Capture the cell that displays the provided text and extract its (X, Y) central coordinate. 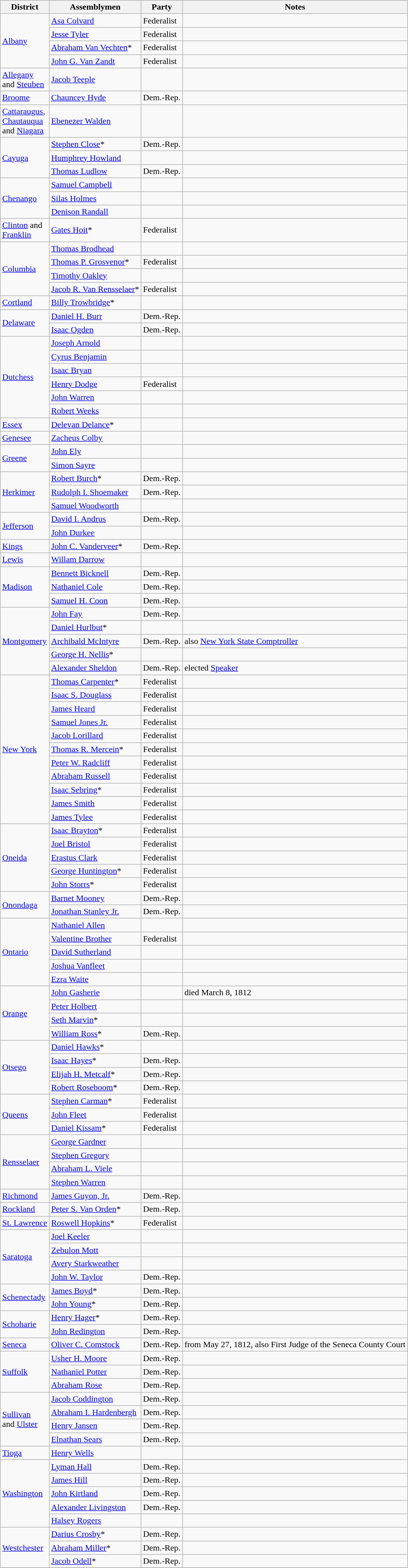
Joel Keeler (95, 1236)
Suffolk (25, 1372)
Abraham Russell (95, 776)
from May 27, 1812, also First Judge of the Seneca County Court (295, 1345)
Peter W. Radcliff (95, 763)
Daniel Hawks* (95, 1047)
John C. Vanderveer* (95, 546)
Cayuga (25, 158)
Broome (25, 98)
George Huntington* (95, 871)
Robert Roseboom* (95, 1088)
Avery Starkweather (95, 1263)
Samuel Campbell (95, 185)
Zebulon Mott (95, 1250)
John G. Van Zandt (95, 61)
Oliver C. Comstock (95, 1345)
Rudolph I. Shoemaker (95, 492)
Chauncey Hyde (95, 98)
Washington (25, 1493)
died March 8, 1812 (295, 993)
Richmond (25, 1196)
Abraham Miller* (95, 1548)
Usher H. Moore (95, 1358)
James Boyd* (95, 1290)
John Fleet (95, 1115)
Simon Sayre (95, 465)
Robert Weeks (95, 411)
Daniel Kissam* (95, 1128)
Nathaniel Cole (95, 587)
John Warren (95, 397)
Montgomery (25, 641)
Abraham Van Vechten* (95, 48)
John W. Taylor (95, 1277)
Thomas Brodhead (95, 249)
Erastus Clark (95, 857)
Samuel Woodworth (95, 506)
Samuel Jones Jr. (95, 722)
Lyman Hall (95, 1466)
John Kirtland (95, 1493)
Jacob Teeple (95, 80)
Chenango (25, 198)
Rockland (25, 1209)
Madison (25, 587)
Allegany and Steuben (25, 80)
Dutchess (25, 377)
Stephen Warren (95, 1182)
David Sutherland (95, 952)
Denison Randall (95, 212)
Jacob Odell* (95, 1561)
Stephen Close* (95, 144)
Delevan Delance* (95, 424)
Archibald McIntyre (95, 641)
Cortland (25, 303)
Henry Wells (95, 1453)
Rensselaer (25, 1162)
Joseph Arnold (95, 343)
Otsego (25, 1067)
Gates Hoit* (95, 230)
Isaac Bryan (95, 370)
Ebenezer Walden (95, 121)
James Heard (95, 709)
Delaware (25, 323)
Henry Jansen (95, 1426)
Robert Burch* (95, 479)
John Ely (95, 452)
Isaac Hayes* (95, 1060)
George H. Nellis* (95, 655)
Jacob Lorillard (95, 736)
Abraham Rose (95, 1385)
Valentine Brother (95, 939)
Nathaniel Allen (95, 925)
New York (25, 750)
Sullivan and Ulster (25, 1419)
Humphrey Howland (95, 158)
Lewis (25, 560)
John Redington (95, 1331)
Jacob R. Van Rensselaer* (95, 289)
Seth Marvin* (95, 1020)
Thomas Ludlow (95, 171)
Daniel H. Burr (95, 316)
St. Lawrence (25, 1223)
James Hill (95, 1480)
Jefferson (25, 526)
Stephen Gregory (95, 1155)
Kings (25, 546)
Cyrus Benjamin (95, 357)
John Gasherie (95, 993)
Abraham L. Viele (95, 1169)
Essex (25, 424)
Henry Hager* (95, 1318)
Joshua Vanfleet (95, 966)
Henry Dodge (95, 384)
Clinton and Franklin (25, 230)
Tioga (25, 1453)
Bennett Bicknell (95, 573)
Westchester (25, 1548)
Greene (25, 458)
John Durkee (95, 533)
James Tylee (95, 817)
Thomas R. Mercein* (95, 749)
Albany (25, 41)
John Storrs* (95, 885)
Jacob Coddington (95, 1399)
Billy Trowbridge* (95, 303)
Notes (295, 7)
Oneida (25, 857)
elected Speaker (295, 668)
John Fay (95, 614)
Samuel H. Coon (95, 600)
Daniel Hurlbut* (95, 627)
Silas Holmes (95, 198)
Party (162, 7)
Thomas Carpenter* (95, 682)
William Ross* (95, 1033)
Darius Crosby* (95, 1534)
Saratoga (25, 1257)
George Gardner (95, 1142)
Willam Darrow (95, 560)
Seneca (25, 1345)
Isaac Sebring* (95, 790)
Isaac Ogden (95, 330)
Schoharie (25, 1324)
Asa Colvard (95, 21)
John Young* (95, 1304)
Zacheus Colby (95, 438)
Joel Bristol (95, 844)
Timothy Oakley (95, 276)
Onondaga (25, 905)
Ontario (25, 952)
Alexander Livingston (95, 1507)
Barnet Mooney (95, 898)
Peter Holbert (95, 1006)
Columbia (25, 269)
David I. Andrus (95, 519)
Thomas P. Grosvenor* (95, 262)
Roswell Hopkins* (95, 1223)
also New York State Comptroller (295, 641)
Queens (25, 1115)
Jonathan Stanley Jr. (95, 912)
Nathaniel Potter (95, 1372)
Isaac S. Douglass (95, 695)
Peter S. Van Orden* (95, 1209)
Assemblymen (95, 7)
Elijah H. Metcalf* (95, 1074)
James Guyon, Jr. (95, 1196)
Genesee (25, 438)
Cattaraugus, Chautauqua and Niagara (25, 121)
Elnathan Sears (95, 1439)
Orange (25, 1013)
Isaac Brayton* (95, 830)
Halsey Rogers (95, 1521)
Jesse Tyler (95, 34)
Alexander Sheldon (95, 668)
James Smith (95, 803)
Schenectady (25, 1297)
Stephen Carman* (95, 1101)
District (25, 7)
Herkimer (25, 492)
Abraham I. Hardenbergh (95, 1412)
Ezra Waite (95, 979)
